Search for the cell housing the specified text and yield its [x, y] center coordinate. 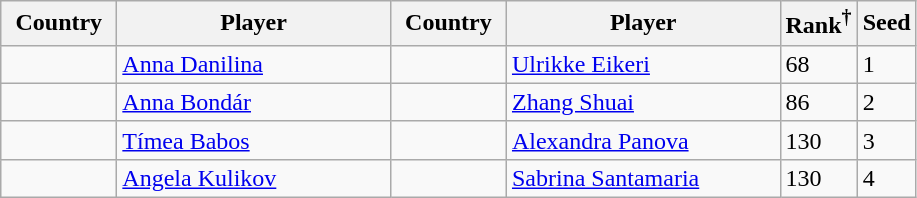
Rank† [818, 24]
4 [886, 178]
3 [886, 140]
86 [818, 102]
68 [818, 64]
Tímea Babos [254, 140]
2 [886, 102]
Angela Kulikov [254, 178]
Alexandra Panova [643, 140]
Ulrikke Eikeri [643, 64]
Anna Bondár [254, 102]
Anna Danilina [254, 64]
Sabrina Santamaria [643, 178]
Seed [886, 24]
Zhang Shuai [643, 102]
1 [886, 64]
